Scan for the cell matching the given text and deliver its [X, Y] coordinate at center. 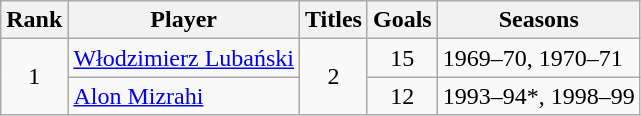
1993–94*, 1998–99 [538, 96]
12 [402, 96]
1969–70, 1970–71 [538, 58]
Seasons [538, 20]
Alon Mizrahi [184, 96]
15 [402, 58]
Włodzimierz Lubański [184, 58]
Titles [334, 20]
1 [34, 77]
2 [334, 77]
Rank [34, 20]
Goals [402, 20]
Player [184, 20]
